Return [X, Y] of the center of cell containing provided text 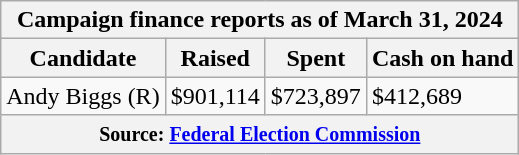
$901,114 [215, 96]
$412,689 [442, 96]
Source: Federal Election Commission [260, 134]
Spent [316, 58]
Andy Biggs (R) [83, 96]
Raised [215, 58]
Cash on hand [442, 58]
$723,897 [316, 96]
Campaign finance reports as of March 31, 2024 [260, 20]
Candidate [83, 58]
